For the text-containing cell, return its midpoint in (X, Y) coordinate format. 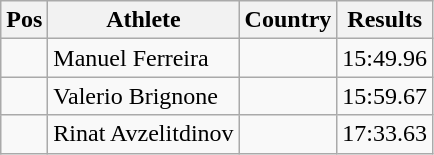
Valerio Brignone (144, 96)
15:59.67 (385, 96)
Pos (24, 20)
Athlete (144, 20)
Country (288, 20)
15:49.96 (385, 58)
Manuel Ferreira (144, 58)
Results (385, 20)
17:33.63 (385, 134)
Rinat Avzelitdinov (144, 134)
